Determine the (X, Y) coordinate at the center of the cell enclosing the given text.  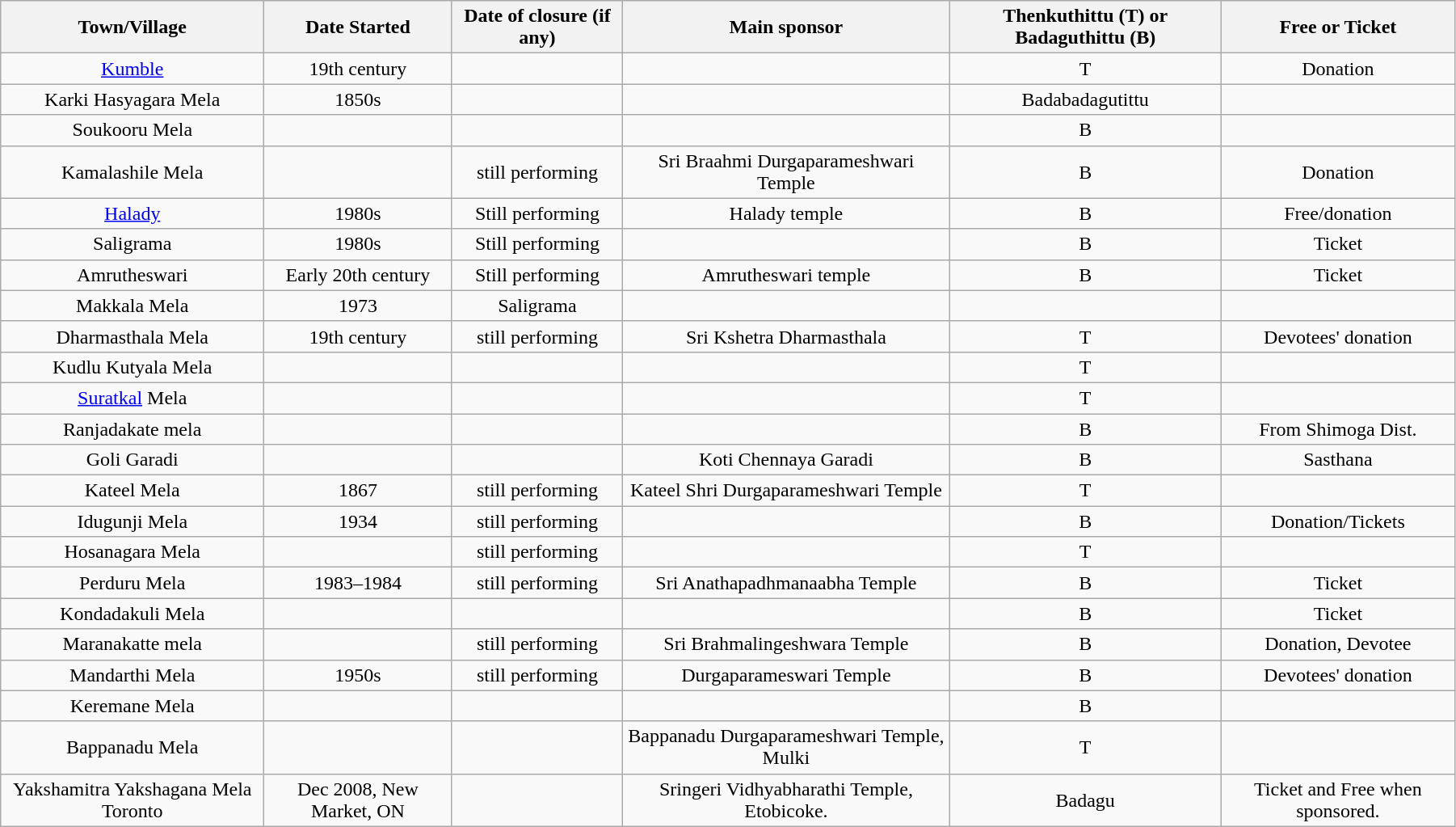
Karki Hasyagara Mela (133, 99)
Idugunji Mela (133, 521)
Kateel Shri Durgaparameshwari Temple (786, 491)
Yakshamitra Yakshagana Mela Toronto (133, 800)
Sri Braahmi Durgaparameshwari Temple (786, 171)
Keremane Mela (133, 706)
Badagu (1085, 800)
Amrutheswari (133, 275)
Goli Garadi (133, 460)
Kudlu Kutyala Mela (133, 367)
1973 (358, 306)
Mandarthi Mela (133, 675)
Badabadagutittu (1085, 99)
Amrutheswari temple (786, 275)
Sri Anathapadhmanaabha Temple (786, 583)
1950s (358, 675)
Sri Kshetra Dharmasthala (786, 336)
Kamalashile Mela (133, 171)
Halady (133, 213)
Hosanagara Mela (133, 552)
Dharmasthala Mela (133, 336)
Kateel Mela (133, 491)
Donation/Tickets (1338, 521)
Kondadakuli Mela (133, 614)
Donation, Devotee (1338, 644)
Kumble (133, 69)
Suratkal Mela (133, 398)
Bappanadu Durgaparameshwari Temple, Mulki (786, 747)
Main sponsor (786, 27)
1867 (358, 491)
Bappanadu Mela (133, 747)
Sasthana (1338, 460)
Date Started (358, 27)
Dec 2008, New Market, ON (358, 800)
Date of closure (if any) (537, 27)
Koti Chennaya Garadi (786, 460)
Perduru Mela (133, 583)
Makkala Mela (133, 306)
1934 (358, 521)
Ticket and Free when sponsored. (1338, 800)
From Shimoga Dist. (1338, 429)
1850s (358, 99)
Town/Village (133, 27)
Halady temple (786, 213)
Early 20th century (358, 275)
Ranjadakate mela (133, 429)
Sringeri Vidhyabharathi Temple, Etobicoke. (786, 800)
1983–1984 (358, 583)
Thenkuthittu (T) or Badaguthittu (B) (1085, 27)
Free/donation (1338, 213)
Durgaparameswari Temple (786, 675)
Sri Brahmalingeshwara Temple (786, 644)
Free or Ticket (1338, 27)
Maranakatte mela (133, 644)
Soukooru Mela (133, 130)
